Find where the given text appears and provide that cell's center as [x, y] coordinate. 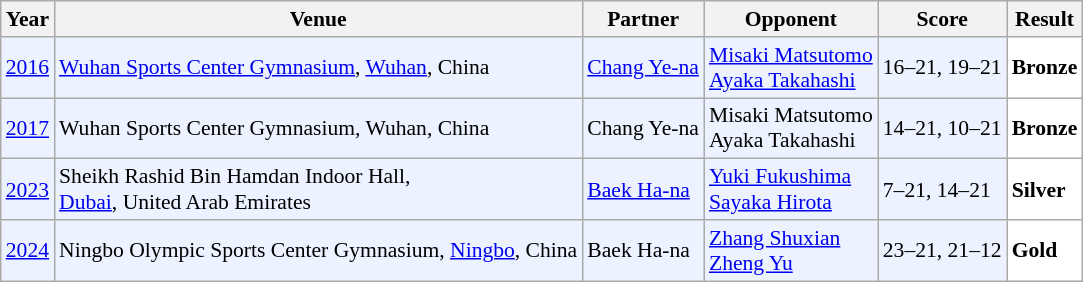
14–21, 10–21 [942, 128]
2016 [28, 68]
Yuki Fukushima Sayaka Hirota [791, 190]
Year [28, 19]
Result [1045, 19]
16–21, 19–21 [942, 68]
2023 [28, 190]
Sheikh Rashid Bin Hamdan Indoor Hall,Dubai, United Arab Emirates [318, 190]
2024 [28, 250]
Ningbo Olympic Sports Center Gymnasium, Ningbo, China [318, 250]
Score [942, 19]
Silver [1045, 190]
23–21, 21–12 [942, 250]
2017 [28, 128]
Partner [643, 19]
7–21, 14–21 [942, 190]
Zhang Shuxian Zheng Yu [791, 250]
Venue [318, 19]
Gold [1045, 250]
Opponent [791, 19]
